Determine the [X, Y] coordinate at the center of the cell enclosing the given text.  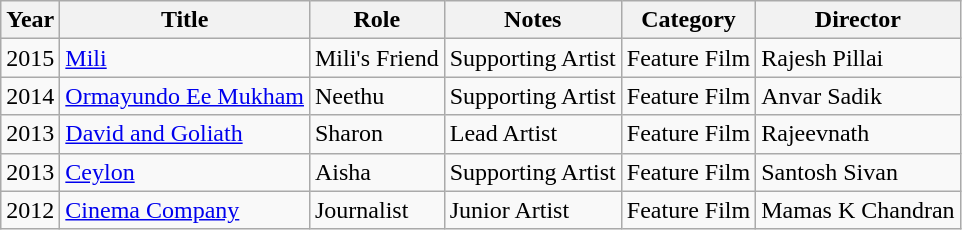
Junior Artist [532, 210]
Journalist [376, 210]
Mili [185, 58]
Category [688, 20]
2014 [30, 96]
Title [185, 20]
Cinema Company [185, 210]
Rajeevnath [858, 134]
Ceylon [185, 172]
Anvar Sadik [858, 96]
Year [30, 20]
Santosh Sivan [858, 172]
Role [376, 20]
Rajesh Pillai [858, 58]
Mamas K Chandran [858, 210]
2015 [30, 58]
Aisha [376, 172]
Neethu [376, 96]
2012 [30, 210]
Sharon [376, 134]
Mili's Friend [376, 58]
Director [858, 20]
David and Goliath [185, 134]
Notes [532, 20]
Lead Artist [532, 134]
Ormayundo Ee Mukham [185, 96]
